Determine the (x, y) coordinate at the center of the cell enclosing the given text.  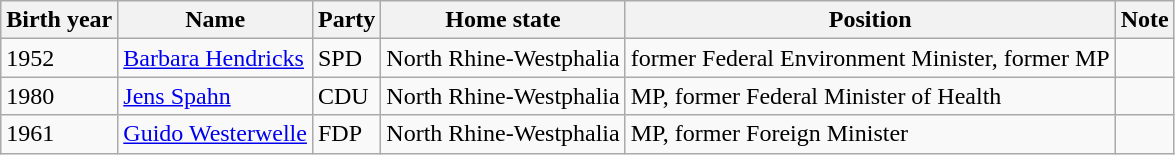
MP, former Foreign Minister (870, 134)
Birth year (60, 20)
Barbara Hendricks (216, 58)
1980 (60, 96)
MP, former Federal Minister of Health (870, 96)
Name (216, 20)
Party (346, 20)
Guido Westerwelle (216, 134)
former Federal Environment Minister, former MP (870, 58)
FDP (346, 134)
1952 (60, 58)
1961 (60, 134)
Position (870, 20)
SPD (346, 58)
CDU (346, 96)
Jens Spahn (216, 96)
Note (1144, 20)
Home state (503, 20)
